Find where the given text appears and provide that cell's center as [X, Y] coordinate. 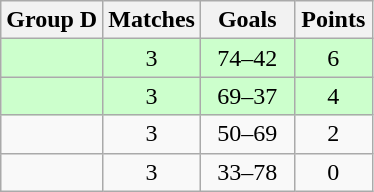
33–78 [247, 172]
4 [334, 96]
6 [334, 58]
0 [334, 172]
2 [334, 134]
50–69 [247, 134]
Goals [247, 20]
Matches [152, 20]
Group D [52, 20]
69–37 [247, 96]
Points [334, 20]
74–42 [247, 58]
